Provide the [x, y] coordinate of the cell's center where the given text is located.  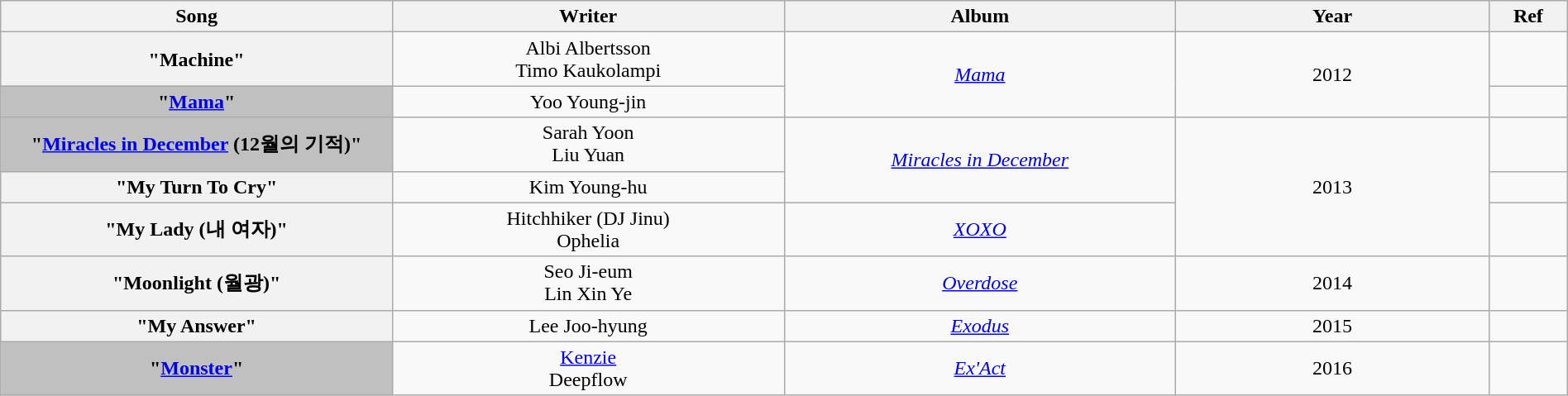
KenzieDeepflow [588, 369]
Year [1333, 17]
"My Lady (내 여자)" [197, 230]
Song [197, 17]
Miracles in December [980, 160]
"Machine" [197, 60]
Writer [588, 17]
2012 [1333, 74]
Mama [980, 74]
"Miracles in December (12월의 기적)" [197, 144]
Ex'Act [980, 369]
Seo Ji-eumLin Xin Ye [588, 283]
"Monster" [197, 369]
2016 [1333, 369]
Yoo Young-jin [588, 102]
Lee Joo-hyung [588, 326]
"Mama" [197, 102]
Hitchhiker (DJ Jinu)Ophelia [588, 230]
"My Answer" [197, 326]
Album [980, 17]
Kim Young-hu [588, 187]
XOXO [980, 230]
2014 [1333, 283]
Albi AlbertssonTimo Kaukolampi [588, 60]
"My Turn To Cry" [197, 187]
"Moonlight (월광)" [197, 283]
Sarah YoonLiu Yuan [588, 144]
Exodus [980, 326]
Ref [1528, 17]
Overdose [980, 283]
2013 [1333, 187]
2015 [1333, 326]
